Provide the [x, y] coordinate of the cell's center where the given text is located.  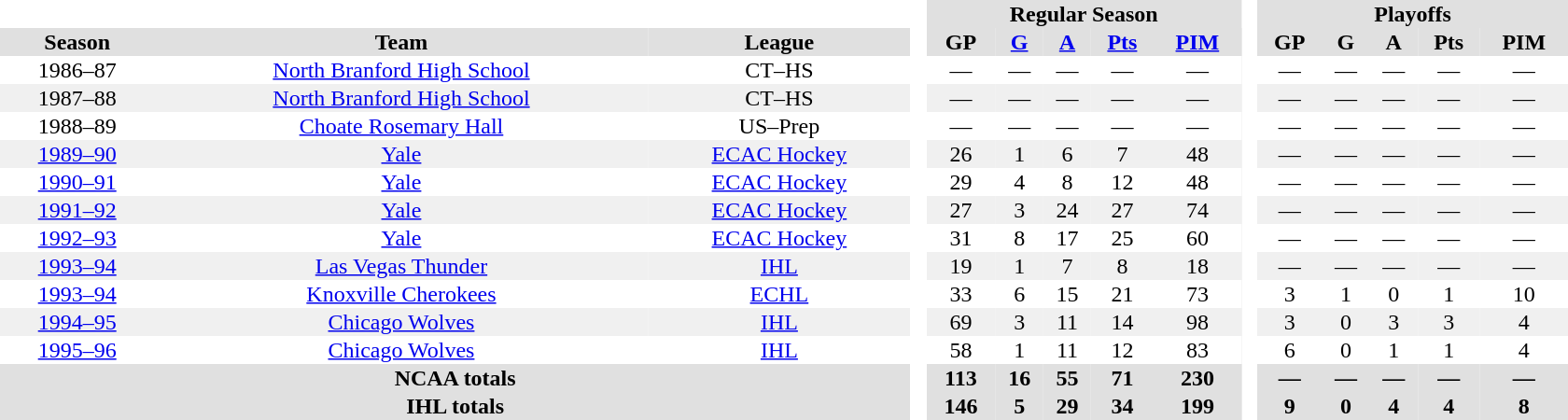
League [780, 42]
1989–90 [77, 154]
83 [1197, 350]
1986–87 [77, 70]
9 [1290, 406]
5 [1019, 406]
17 [1068, 238]
71 [1122, 378]
Regular Season [1084, 14]
1988–89 [77, 126]
1992–93 [77, 238]
16 [1019, 378]
19 [960, 266]
230 [1197, 378]
Choate Rosemary Hall [401, 126]
74 [1197, 210]
Season [77, 42]
14 [1122, 322]
IHL totals [455, 406]
1995–96 [77, 350]
US–Prep [780, 126]
ECHL [780, 294]
31 [960, 238]
Playoffs [1413, 14]
24 [1068, 210]
18 [1197, 266]
15 [1068, 294]
98 [1197, 322]
NCAA totals [455, 378]
199 [1197, 406]
21 [1122, 294]
1987–88 [77, 98]
73 [1197, 294]
1990–91 [77, 182]
60 [1197, 238]
33 [960, 294]
146 [960, 406]
Knoxville Cherokees [401, 294]
58 [960, 350]
55 [1068, 378]
Las Vegas Thunder [401, 266]
10 [1523, 294]
1991–92 [77, 210]
69 [960, 322]
113 [960, 378]
1994–95 [77, 322]
26 [960, 154]
Team [401, 42]
25 [1122, 238]
34 [1122, 406]
